Determine the (X, Y) coordinate at the center of the cell enclosing the given text.  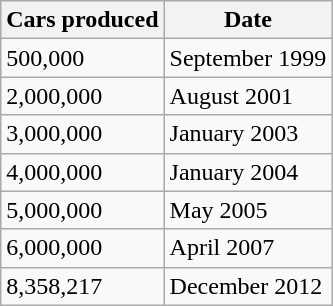
Date (248, 20)
April 2007 (248, 248)
Cars produced (82, 20)
500,000 (82, 58)
December 2012 (248, 286)
2,000,000 (82, 96)
5,000,000 (82, 210)
8,358,217 (82, 286)
January 2004 (248, 172)
August 2001 (248, 96)
September 1999 (248, 58)
January 2003 (248, 134)
4,000,000 (82, 172)
May 2005 (248, 210)
6,000,000 (82, 248)
3,000,000 (82, 134)
